Search for the cell housing the specified text and yield its (X, Y) center coordinate. 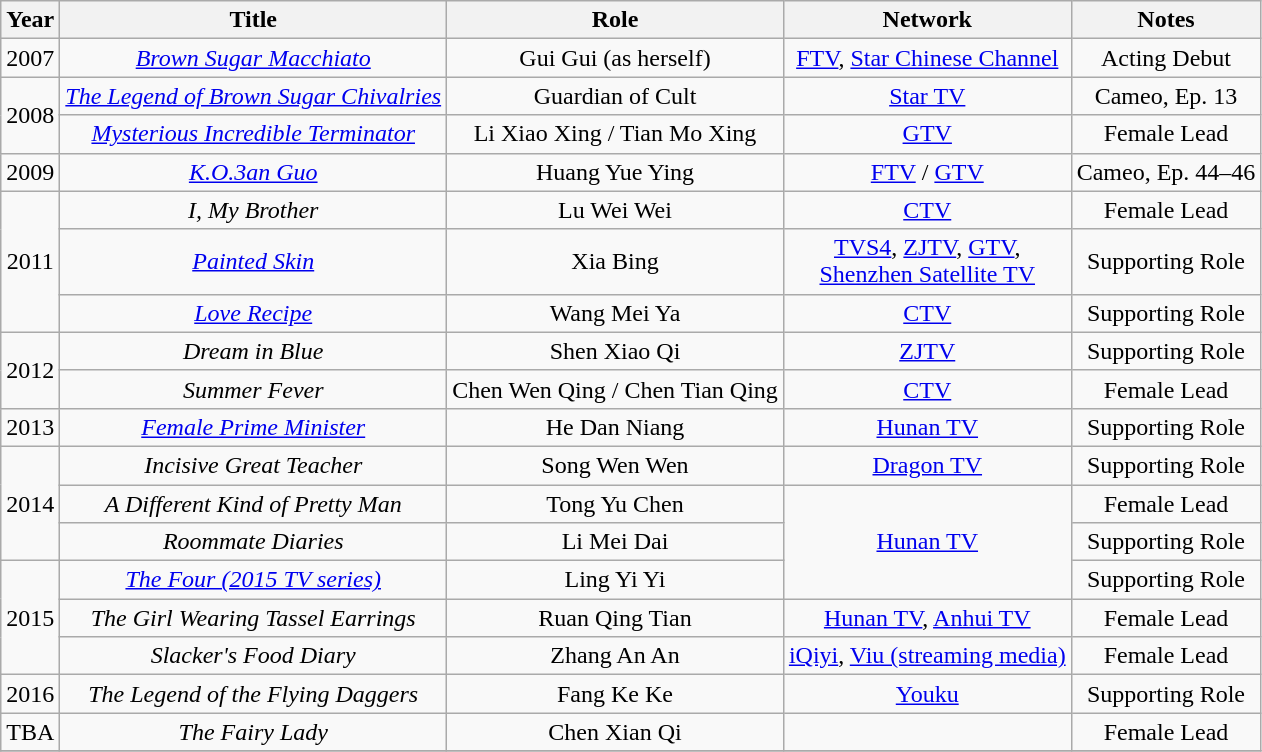
Title (254, 20)
Zhang An An (616, 656)
2014 (30, 503)
Female Prime Minister (254, 427)
2009 (30, 172)
The Four (2015 TV series) (254, 580)
Painted Skin (254, 262)
TBA (30, 732)
Chen Xian Qi (616, 732)
2011 (30, 262)
Star TV (927, 96)
Notes (1166, 20)
2012 (30, 370)
Song Wen Wen (616, 465)
Roommate Diaries (254, 542)
A Different Kind of Pretty Man (254, 503)
The Girl Wearing Tassel Earrings (254, 618)
Incisive Great Teacher (254, 465)
The Legend of the Flying Daggers (254, 694)
Youku (927, 694)
Cameo, Ep. 44–46 (1166, 172)
Xia Bing (616, 262)
Hunan TV, Anhui TV (927, 618)
Huang Yue Ying (616, 172)
GTV (927, 134)
Dragon TV (927, 465)
2016 (30, 694)
2008 (30, 115)
Li Mei Dai (616, 542)
Ruan Qing Tian (616, 618)
iQiyi, Viu (streaming media) (927, 656)
FTV, Star Chinese Channel (927, 58)
Dream in Blue (254, 351)
2013 (30, 427)
TVS4, ZJTV, GTV,Shenzhen Satellite TV (927, 262)
Ling Yi Yi (616, 580)
I, My Brother (254, 210)
Brown Sugar Macchiato (254, 58)
Role (616, 20)
2015 (30, 618)
Network (927, 20)
Tong Yu Chen (616, 503)
Wang Mei Ya (616, 313)
The Legend of Brown Sugar Chivalries (254, 96)
Summer Fever (254, 389)
He Dan Niang (616, 427)
Guardian of Cult (616, 96)
K.O.3an Guo (254, 172)
Chen Wen Qing / Chen Tian Qing (616, 389)
Li Xiao Xing / Tian Mo Xing (616, 134)
FTV / GTV (927, 172)
Mysterious Incredible Terminator (254, 134)
Slacker's Food Diary (254, 656)
ZJTV (927, 351)
Lu Wei Wei (616, 210)
Shen Xiao Qi (616, 351)
2007 (30, 58)
Acting Debut (1166, 58)
Love Recipe (254, 313)
Gui Gui (as herself) (616, 58)
The Fairy Lady (254, 732)
Fang Ke Ke (616, 694)
Cameo, Ep. 13 (1166, 96)
Year (30, 20)
